Detect which cell encompasses the target text, then output its (x, y) center coordinate. 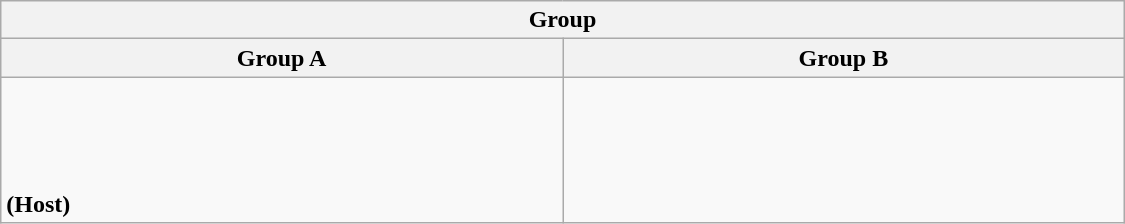
Group (563, 20)
(Host) (282, 150)
Group B (843, 58)
Group A (282, 58)
